Detect which cell encompasses the target text, then output its (x, y) center coordinate. 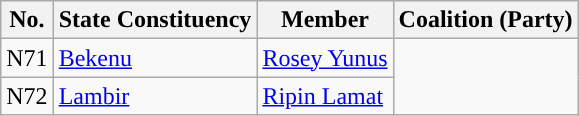
N71 (27, 58)
N72 (27, 96)
No. (27, 20)
Coalition (Party) (486, 20)
State Constituency (155, 20)
Member (325, 20)
Lambir (155, 96)
Bekenu (155, 58)
Rosey Yunus (325, 58)
Ripin Lamat (325, 96)
